Return (x, y) of the center of cell containing provided text 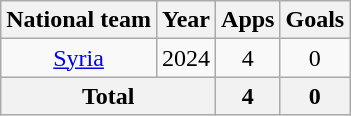
Total (108, 96)
National team (79, 20)
Goals (315, 20)
Year (186, 20)
Syria (79, 58)
Apps (248, 20)
2024 (186, 58)
